Search for the cell housing the specified text and yield its [x, y] center coordinate. 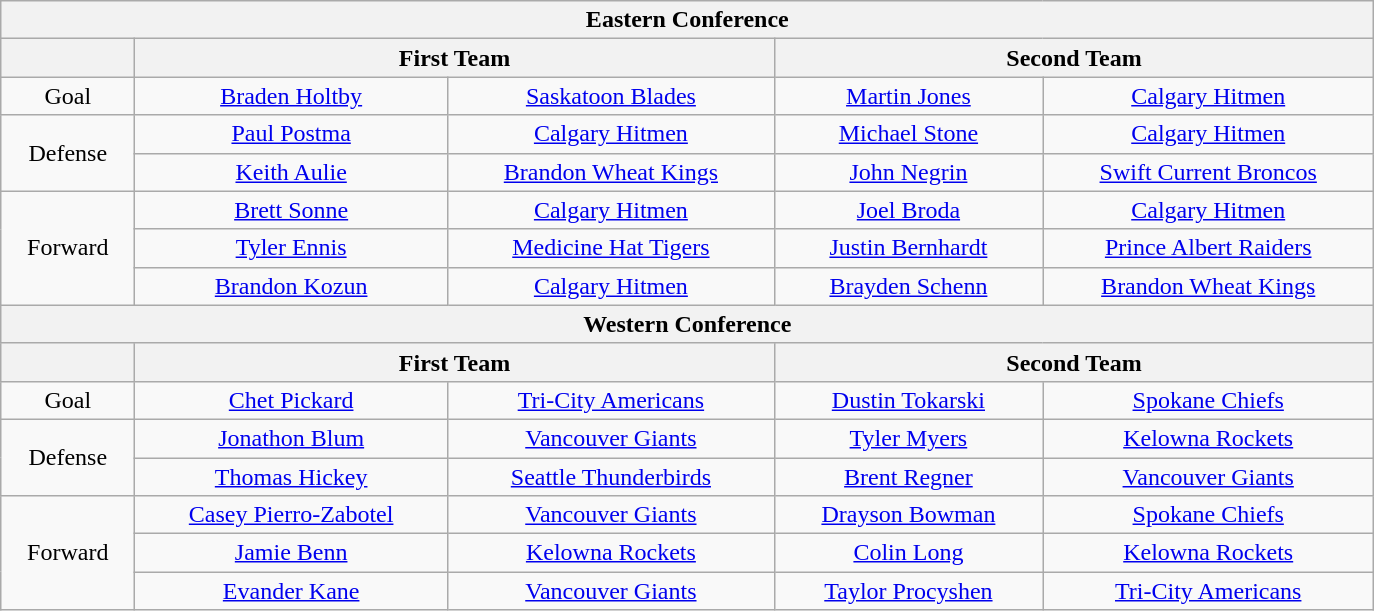
Keith Aulie [292, 172]
Joel Broda [908, 210]
Tyler Ennis [292, 248]
Medicine Hat Tigers [612, 248]
John Negrin [908, 172]
Jonathon Blum [292, 438]
Casey Pierro-Zabotel [292, 515]
Martin Jones [908, 96]
Dustin Tokarski [908, 400]
Colin Long [908, 553]
Chet Pickard [292, 400]
Braden Holtby [292, 96]
Swift Current Broncos [1208, 172]
Brayden Schenn [908, 286]
Eastern Conference [688, 20]
Michael Stone [908, 134]
Brandon Kozun [292, 286]
Thomas Hickey [292, 477]
Paul Postma [292, 134]
Prince Albert Raiders [1208, 248]
Taylor Procyshen [908, 591]
Brett Sonne [292, 210]
Jamie Benn [292, 553]
Brent Regner [908, 477]
Drayson Bowman [908, 515]
Saskatoon Blades [612, 96]
Tyler Myers [908, 438]
Seattle Thunderbirds [612, 477]
Justin Bernhardt [908, 248]
Western Conference [688, 324]
Evander Kane [292, 591]
